Detect which cell encompasses the target text, then output its (X, Y) center coordinate. 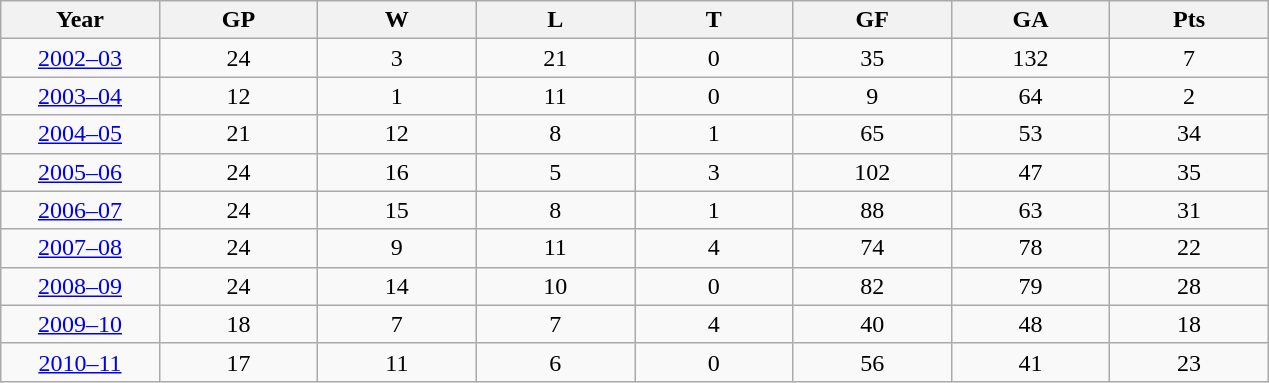
10 (555, 286)
74 (872, 248)
2008–09 (80, 286)
88 (872, 210)
48 (1030, 324)
2 (1189, 96)
T (713, 20)
2007–08 (80, 248)
GP (238, 20)
2002–03 (80, 58)
6 (555, 362)
22 (1189, 248)
102 (872, 172)
L (555, 20)
2006–07 (80, 210)
28 (1189, 286)
17 (238, 362)
132 (1030, 58)
Year (80, 20)
GA (1030, 20)
2003–04 (80, 96)
15 (397, 210)
2010–11 (80, 362)
2009–10 (80, 324)
56 (872, 362)
W (397, 20)
34 (1189, 134)
63 (1030, 210)
40 (872, 324)
79 (1030, 286)
64 (1030, 96)
16 (397, 172)
78 (1030, 248)
47 (1030, 172)
14 (397, 286)
Pts (1189, 20)
2005–06 (80, 172)
41 (1030, 362)
53 (1030, 134)
82 (872, 286)
GF (872, 20)
2004–05 (80, 134)
23 (1189, 362)
5 (555, 172)
31 (1189, 210)
65 (872, 134)
